For the text-containing cell, return its midpoint in [X, Y] coordinate format. 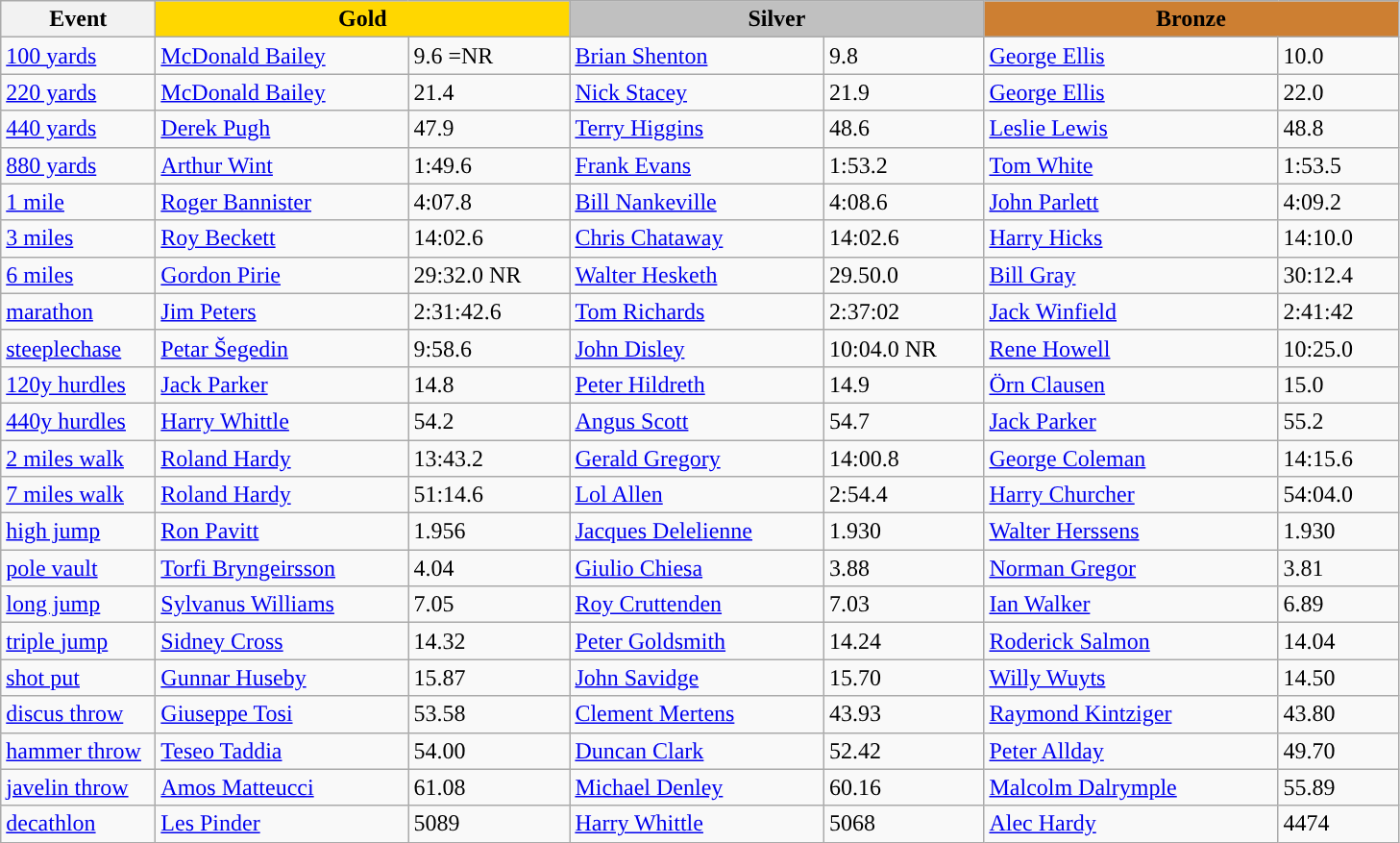
15.70 [903, 678]
43.93 [903, 714]
Jim Peters [282, 311]
Arthur Wint [282, 165]
Gold [363, 19]
53.58 [489, 714]
Gordon Pirie [282, 275]
3.81 [1338, 568]
22.0 [1338, 92]
2 miles walk [79, 459]
Bill Gray [1131, 275]
120y hurdles [79, 384]
steeplechase [79, 348]
Rene Howell [1131, 348]
47.9 [489, 129]
1 mile [79, 202]
Teseo Taddia [282, 751]
Frank Evans [698, 165]
54.00 [489, 751]
Duncan Clark [698, 751]
Roger Bannister [282, 202]
880 yards [79, 165]
48.6 [903, 129]
Roderick Salmon [1131, 641]
2:37:02 [903, 311]
220 yards [79, 92]
6 miles [79, 275]
440y hurdles [79, 421]
Giulio Chiesa [698, 568]
14.50 [1338, 678]
2:54.4 [903, 495]
pole vault [79, 568]
21.4 [489, 92]
15.0 [1338, 384]
Bronze [1191, 19]
John Parlett [1131, 202]
21.9 [903, 92]
10.0 [1338, 56]
Nick Stacey [698, 92]
Peter Goldsmith [698, 641]
Örn Clausen [1131, 384]
9.8 [903, 56]
51:14.6 [489, 495]
George Coleman [1131, 459]
Ron Pavitt [282, 532]
Jack Winfield [1131, 311]
2:41:42 [1338, 311]
John Savidge [698, 678]
Raymond Kintziger [1131, 714]
Terry Higgins [698, 129]
60.16 [903, 787]
54.7 [903, 421]
Angus Scott [698, 421]
long jump [79, 605]
49.70 [1338, 751]
Roy Cruttenden [698, 605]
hammer throw [79, 751]
10:04.0 NR [903, 348]
Derek Pugh [282, 129]
9:58.6 [489, 348]
Petar Šegedin [282, 348]
Tom White [1131, 165]
5068 [903, 824]
javelin throw [79, 787]
Chris Chataway [698, 238]
Walter Hesketh [698, 275]
Amos Matteucci [282, 787]
triple jump [79, 641]
6.89 [1338, 605]
Malcolm Dalrymple [1131, 787]
10:25.0 [1338, 348]
Tom Richards [698, 311]
4:09.2 [1338, 202]
5089 [489, 824]
Silver [776, 19]
100 yards [79, 56]
1:53.2 [903, 165]
1.956 [489, 532]
John Disley [698, 348]
29.50.0 [903, 275]
Gerald Gregory [698, 459]
discus throw [79, 714]
15.87 [489, 678]
3.88 [903, 568]
shot put [79, 678]
48.8 [1338, 129]
Leslie Lewis [1131, 129]
4.04 [489, 568]
4:08.6 [903, 202]
Jacques Delelienne [698, 532]
Norman Gregor [1131, 568]
Torfi Bryngeirsson [282, 568]
1:49.6 [489, 165]
Sylvanus Williams [282, 605]
14.04 [1338, 641]
440 yards [79, 129]
Alec Hardy [1131, 824]
13:43.2 [489, 459]
4:07.8 [489, 202]
Sidney Cross [282, 641]
Bill Nankeville [698, 202]
14:15.6 [1338, 459]
9.6 =NR [489, 56]
Michael Denley [698, 787]
7.03 [903, 605]
30:12.4 [1338, 275]
29:32.0 NR [489, 275]
54.2 [489, 421]
14.9 [903, 384]
4474 [1338, 824]
high jump [79, 532]
Giuseppe Tosi [282, 714]
43.80 [1338, 714]
Peter Hildreth [698, 384]
14.32 [489, 641]
2:31:42.6 [489, 311]
1:53.5 [1338, 165]
14.8 [489, 384]
Harry Churcher [1131, 495]
Les Pinder [282, 824]
55.89 [1338, 787]
7 miles walk [79, 495]
decathlon [79, 824]
Willy Wuyts [1131, 678]
Event [79, 19]
Harry Hicks [1131, 238]
55.2 [1338, 421]
Clement Mertens [698, 714]
54:04.0 [1338, 495]
Brian Shenton [698, 56]
3 miles [79, 238]
61.08 [489, 787]
Lol Allen [698, 495]
marathon [79, 311]
Peter Allday [1131, 751]
14.24 [903, 641]
Roy Beckett [282, 238]
Gunnar Huseby [282, 678]
52.42 [903, 751]
14:10.0 [1338, 238]
7.05 [489, 605]
14:00.8 [903, 459]
Walter Herssens [1131, 532]
Ian Walker [1131, 605]
